For the text-containing cell, return its midpoint in [X, Y] coordinate format. 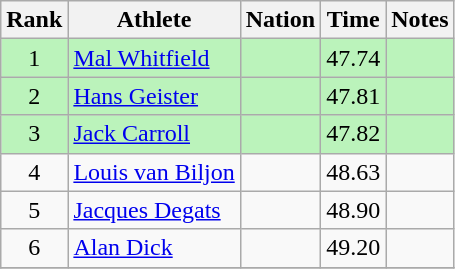
Louis van Biljon [154, 172]
Time [354, 20]
Notes [420, 20]
Athlete [154, 20]
Mal Whitfield [154, 58]
Hans Geister [154, 96]
2 [34, 96]
Jacques Degats [154, 210]
47.74 [354, 58]
48.90 [354, 210]
3 [34, 134]
Alan Dick [154, 248]
5 [34, 210]
Nation [280, 20]
Jack Carroll [154, 134]
48.63 [354, 172]
47.82 [354, 134]
6 [34, 248]
47.81 [354, 96]
4 [34, 172]
Rank [34, 20]
49.20 [354, 248]
1 [34, 58]
